Return (X, Y) of the center of cell containing provided text 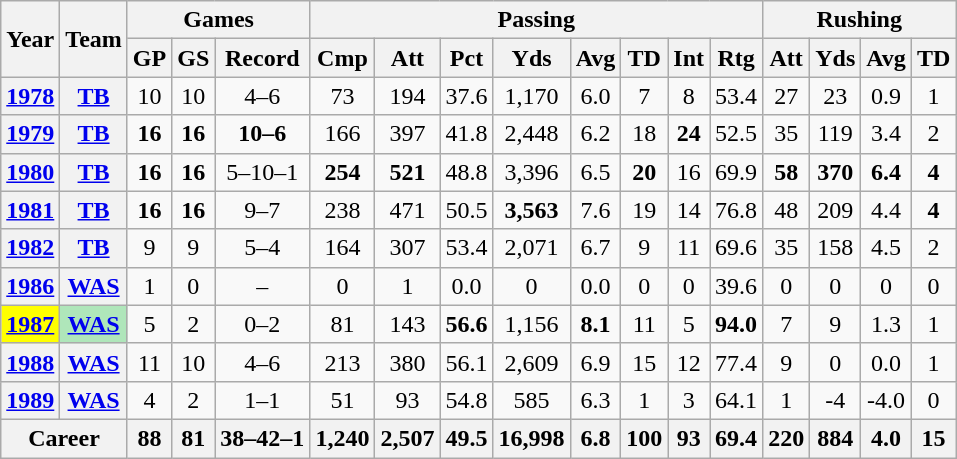
143 (408, 324)
884 (836, 438)
16,998 (532, 438)
77.4 (736, 362)
1989 (30, 400)
213 (342, 362)
76.8 (736, 210)
119 (836, 134)
521 (408, 172)
39.6 (736, 286)
5–4 (262, 248)
7.6 (596, 210)
– (262, 286)
8.1 (596, 324)
54.8 (466, 400)
254 (342, 172)
471 (408, 210)
2,507 (408, 438)
1979 (30, 134)
4.4 (886, 210)
1,240 (342, 438)
Passing (536, 20)
0.9 (886, 96)
Rtg (736, 58)
48.8 (466, 172)
-4.0 (886, 400)
Cmp (342, 58)
4.0 (886, 438)
50.5 (466, 210)
158 (836, 248)
585 (532, 400)
238 (342, 210)
Record (262, 58)
5–10–1 (262, 172)
51 (342, 400)
Year (30, 39)
24 (689, 134)
6.7 (596, 248)
69.4 (736, 438)
52.5 (736, 134)
23 (836, 96)
3 (689, 400)
1982 (30, 248)
100 (644, 438)
2,071 (532, 248)
194 (408, 96)
GS (194, 58)
6.5 (596, 172)
37.6 (466, 96)
Career (64, 438)
49.5 (466, 438)
64.1 (736, 400)
307 (408, 248)
56.6 (466, 324)
-4 (836, 400)
1–1 (262, 400)
2,448 (532, 134)
38–42–1 (262, 438)
73 (342, 96)
1978 (30, 96)
3.4 (886, 134)
6.9 (596, 362)
88 (149, 438)
3,396 (532, 172)
56.1 (466, 362)
370 (836, 172)
1988 (30, 362)
6.3 (596, 400)
41.8 (466, 134)
1,156 (532, 324)
1980 (30, 172)
18 (644, 134)
69.9 (736, 172)
Rushing (860, 20)
48 (786, 210)
3,563 (532, 210)
397 (408, 134)
6.4 (886, 172)
380 (408, 362)
1,170 (532, 96)
9–7 (262, 210)
14 (689, 210)
20 (644, 172)
6.8 (596, 438)
Pct (466, 58)
12 (689, 362)
10–6 (262, 134)
Team (94, 39)
4.5 (886, 248)
0–2 (262, 324)
164 (342, 248)
1987 (30, 324)
Int (689, 58)
2,609 (532, 362)
GP (149, 58)
8 (689, 96)
58 (786, 172)
19 (644, 210)
94.0 (736, 324)
27 (786, 96)
209 (836, 210)
69.6 (736, 248)
166 (342, 134)
Games (218, 20)
1.3 (886, 324)
6.2 (596, 134)
1986 (30, 286)
6.0 (596, 96)
1981 (30, 210)
220 (786, 438)
